Extract the [X, Y] coordinate from the center of the cell holding the provided text.  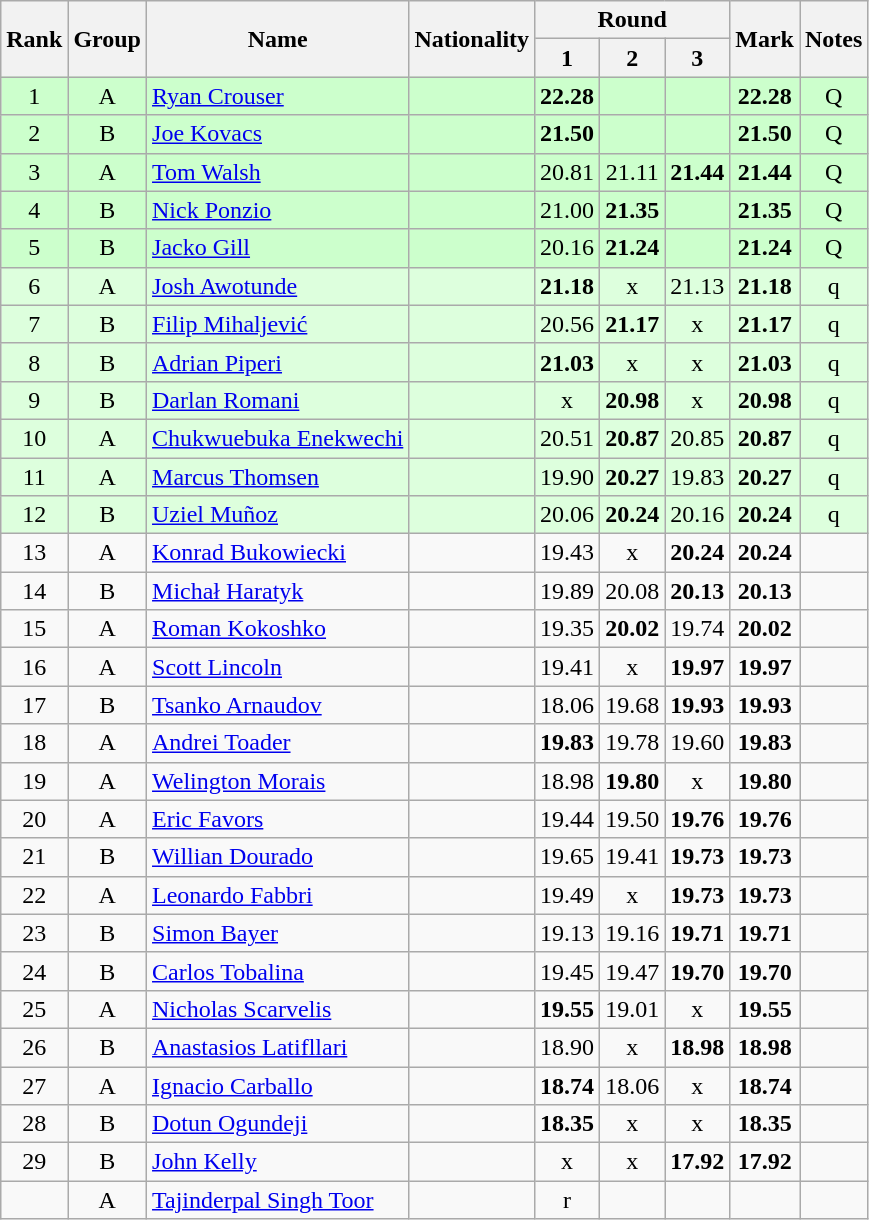
Filip Mihaljević [278, 324]
19.43 [568, 553]
Jacko Gill [278, 248]
19.13 [568, 933]
21.00 [568, 210]
Michał Haratyk [278, 591]
16 [34, 667]
19.65 [568, 857]
9 [34, 400]
21.11 [632, 172]
Anastasios Latifllari [278, 1047]
Rank [34, 39]
Leonardo Fabbri [278, 895]
19.74 [698, 629]
19.47 [632, 971]
20 [34, 819]
Ryan Crouser [278, 96]
Scott Lincoln [278, 667]
John Kelly [278, 1162]
19.68 [632, 705]
19.49 [568, 895]
28 [34, 1124]
20.06 [568, 515]
19.90 [568, 477]
19.16 [632, 933]
19.60 [698, 743]
Chukwuebuka Enekwechi [278, 438]
11 [34, 477]
Group [108, 39]
Carlos Tobalina [278, 971]
24 [34, 971]
21 [34, 857]
19 [34, 781]
20.81 [568, 172]
26 [34, 1047]
27 [34, 1085]
5 [34, 248]
Nick Ponzio [278, 210]
7 [34, 324]
8 [34, 362]
Tom Walsh [278, 172]
Name [278, 39]
17 [34, 705]
20.51 [568, 438]
Josh Awotunde [278, 286]
19.44 [568, 819]
10 [34, 438]
19.45 [568, 971]
Simon Bayer [278, 933]
21.13 [698, 286]
Adrian Piperi [278, 362]
19.78 [632, 743]
Konrad Bukowiecki [278, 553]
Round [632, 20]
Nationality [472, 39]
14 [34, 591]
Joe Kovacs [278, 134]
25 [34, 1009]
19.89 [568, 591]
20.08 [632, 591]
13 [34, 553]
12 [34, 515]
Nicholas Scarvelis [278, 1009]
Tsanko Arnaudov [278, 705]
23 [34, 933]
15 [34, 629]
20.85 [698, 438]
Willian Dourado [278, 857]
Ignacio Carballo [278, 1085]
18 [34, 743]
Notes [834, 39]
Andrei Toader [278, 743]
Dotun Ogundeji [278, 1124]
19.35 [568, 629]
Mark [765, 39]
Marcus Thomsen [278, 477]
Eric Favors [278, 819]
r [568, 1200]
6 [34, 286]
Roman Kokoshko [278, 629]
Tajinderpal Singh Toor [278, 1200]
Darlan Romani [278, 400]
18.90 [568, 1047]
20.56 [568, 324]
29 [34, 1162]
22 [34, 895]
19.50 [632, 819]
Welington Morais [278, 781]
Uziel Muñoz [278, 515]
19.01 [632, 1009]
4 [34, 210]
